From the cell containing the given text, extract its center point as [X, Y] coordinate. 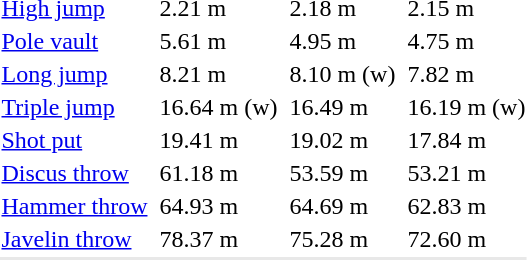
78.37 m [218, 239]
Shot put [74, 140]
4.75 m [466, 41]
62.83 m [466, 206]
Pole vault [74, 41]
19.41 m [218, 140]
61.18 m [218, 173]
16.49 m [342, 107]
7.82 m [466, 74]
53.59 m [342, 173]
53.21 m [466, 173]
Discus throw [74, 173]
8.21 m [218, 74]
75.28 m [342, 239]
4.95 m [342, 41]
64.93 m [218, 206]
72.60 m [466, 239]
16.19 m (w) [466, 107]
Triple jump [74, 107]
64.69 m [342, 206]
Javelin throw [74, 239]
19.02 m [342, 140]
Hammer throw [74, 206]
Long jump [74, 74]
16.64 m (w) [218, 107]
17.84 m [466, 140]
8.10 m (w) [342, 74]
5.61 m [218, 41]
